Pinpoint the cell where the given text exists, returning its (X, Y) midpoint coordinate. 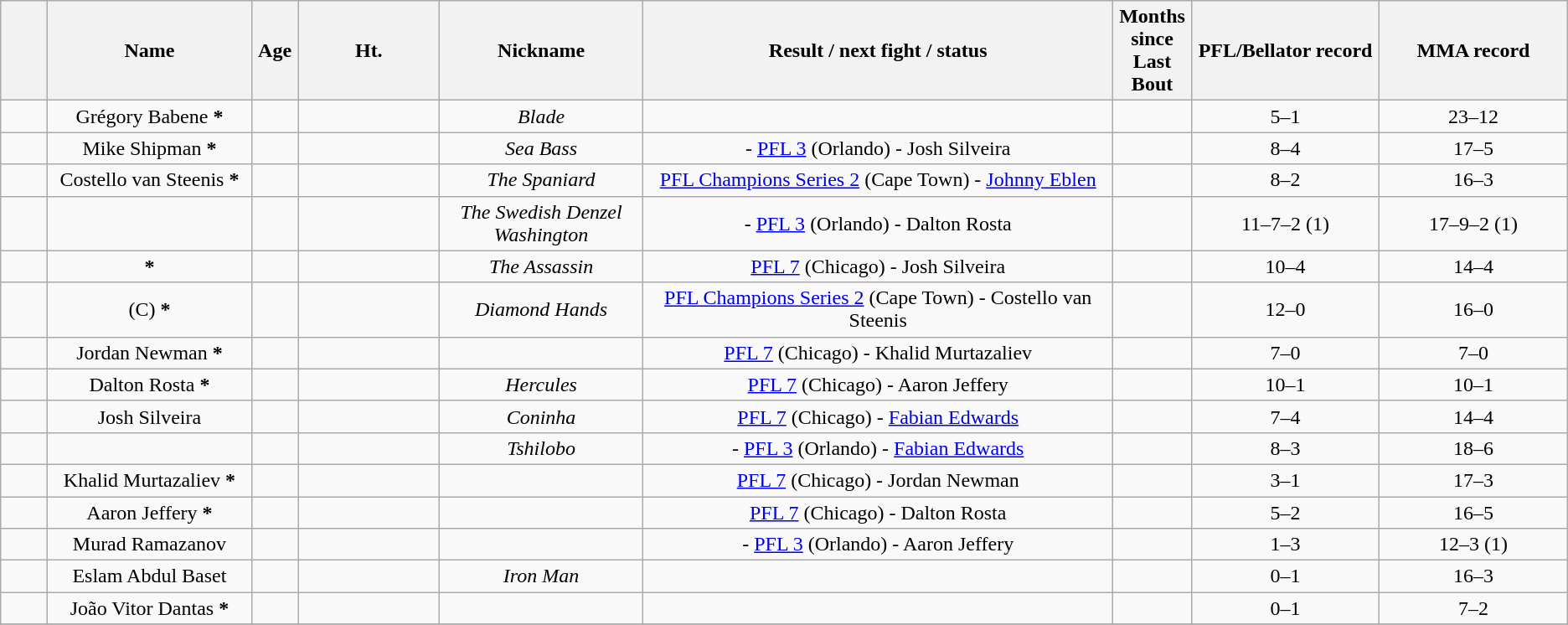
Coninha (541, 416)
PFL 7 (Chicago) - Aaron Jeffery (878, 385)
Iron Man (541, 576)
* (149, 266)
12–0 (1285, 310)
PFL Champions Series 2 (Cape Town) - Johnny Eblen (878, 180)
Khalid Murtazaliev * (149, 480)
8–3 (1285, 448)
23–12 (1474, 116)
- PFL 3 (Orlando) - Dalton Rosta (878, 223)
PFL 7 (Chicago) - Dalton Rosta (878, 512)
PFL 7 (Chicago) - Fabian Edwards (878, 416)
Mike Shipman * (149, 148)
Sea Bass (541, 148)
Diamond Hands (541, 310)
16–0 (1474, 310)
5–2 (1285, 512)
16–5 (1474, 512)
18–6 (1474, 448)
Age (275, 50)
Eslam Abdul Baset (149, 576)
- PFL 3 (Orlando) - Josh Silveira (878, 148)
(C) * (149, 310)
17–5 (1474, 148)
Months since Last Bout (1153, 50)
3–1 (1285, 480)
PFL Champions Series 2 (Cape Town) - Costello van Steenis (878, 310)
PFL/Bellator record (1285, 50)
Blade (541, 116)
PFL 7 (Chicago) - Josh Silveira (878, 266)
1–3 (1285, 545)
8–4 (1285, 148)
Nickname (541, 50)
10–4 (1285, 266)
Costello van Steenis * (149, 180)
Result / next fight / status (878, 50)
Jordan Newman * (149, 353)
7–2 (1474, 608)
The Assassin (541, 266)
Dalton Rosta * (149, 385)
PFL 7 (Chicago) - Khalid Murtazaliev (878, 353)
5–1 (1285, 116)
The Swedish Denzel Washington (541, 223)
Josh Silveira (149, 416)
João Vitor Dantas * (149, 608)
- PFL 3 (Orlando) - Aaron Jeffery (878, 545)
MMA record (1474, 50)
Aaron Jeffery * (149, 512)
17–9–2 (1) (1474, 223)
Grégory Babene * (149, 116)
Ht. (369, 50)
Hercules (541, 385)
7–4 (1285, 416)
8–2 (1285, 180)
The Spaniard (541, 180)
Murad Ramazanov (149, 545)
PFL 7 (Chicago) - Jordan Newman (878, 480)
Name (149, 50)
11–7–2 (1) (1285, 223)
17–3 (1474, 480)
- PFL 3 (Orlando) - Fabian Edwards (878, 448)
Tshilobo (541, 448)
12–3 (1) (1474, 545)
